Determine the [x, y] coordinate at the center of the cell enclosing the given text.  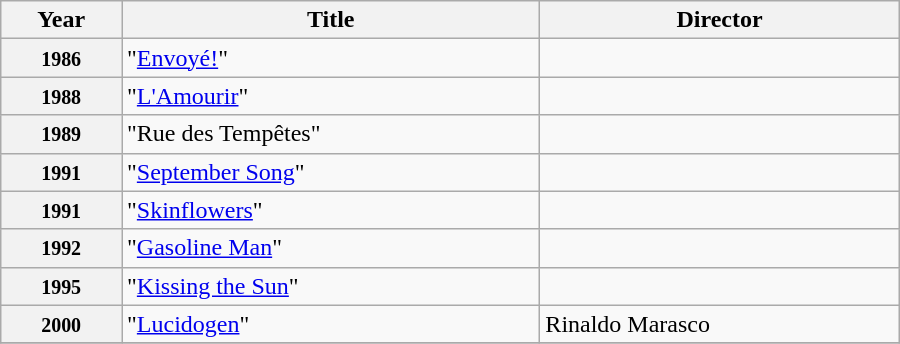
"Skinflowers" [331, 210]
"Lucidogen" [331, 324]
1989 [62, 134]
"Envoyé!" [331, 58]
"September Song" [331, 172]
Title [331, 20]
Rinaldo Marasco [720, 324]
1995 [62, 286]
2000 [62, 324]
1992 [62, 248]
"L'Amourir" [331, 96]
"Kissing the Sun" [331, 286]
"Gasoline Man" [331, 248]
1988 [62, 96]
1986 [62, 58]
Director [720, 20]
Year [62, 20]
"Rue des Tempêtes" [331, 134]
